Determine the [X, Y] coordinate at the center of the cell enclosing the given text.  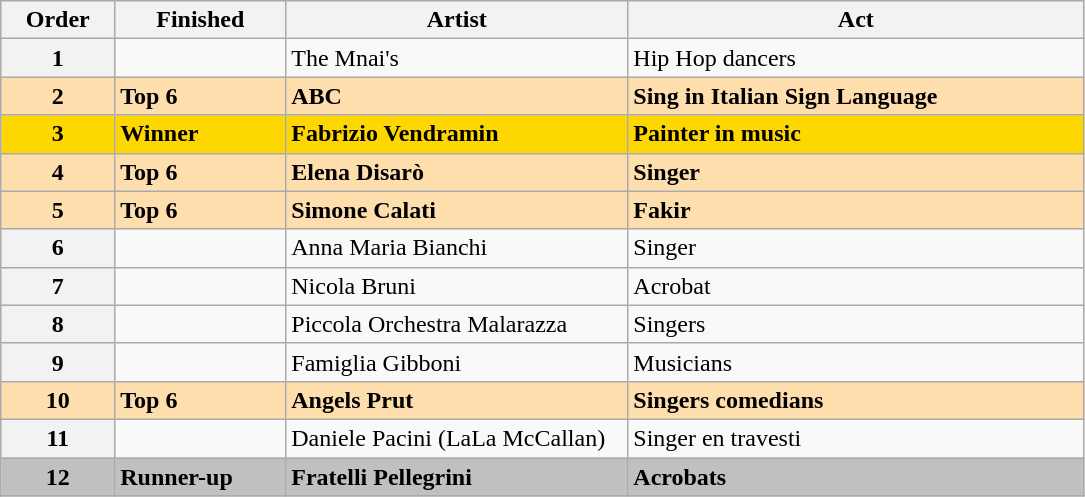
Famiglia Gibboni [457, 362]
12 [58, 477]
Winner [200, 134]
Simone Calati [457, 210]
Elena Disarò [457, 172]
Finished [200, 20]
9 [58, 362]
Piccola Orchestra Malarazza [457, 324]
Act [856, 20]
Daniele Pacini (LaLa McCallan) [457, 438]
Singers comedians [856, 400]
Singer en travesti [856, 438]
4 [58, 172]
Sing in Italian Sign Language [856, 96]
Anna Maria Bianchi [457, 248]
5 [58, 210]
10 [58, 400]
Painter in music [856, 134]
2 [58, 96]
Fakir [856, 210]
Nicola Bruni [457, 286]
1 [58, 58]
Order [58, 20]
6 [58, 248]
3 [58, 134]
ABC [457, 96]
The Mnai's [457, 58]
Acrobat [856, 286]
Fratelli Pellegrini [457, 477]
Angels Prut [457, 400]
11 [58, 438]
Artist [457, 20]
Hip Hop dancers [856, 58]
8 [58, 324]
Musicians [856, 362]
7 [58, 286]
Fabrizio Vendramin [457, 134]
Singers [856, 324]
Acrobats [856, 477]
Runner-up [200, 477]
